Identify which cell holds the provided text, then report its [X, Y] central coordinate. 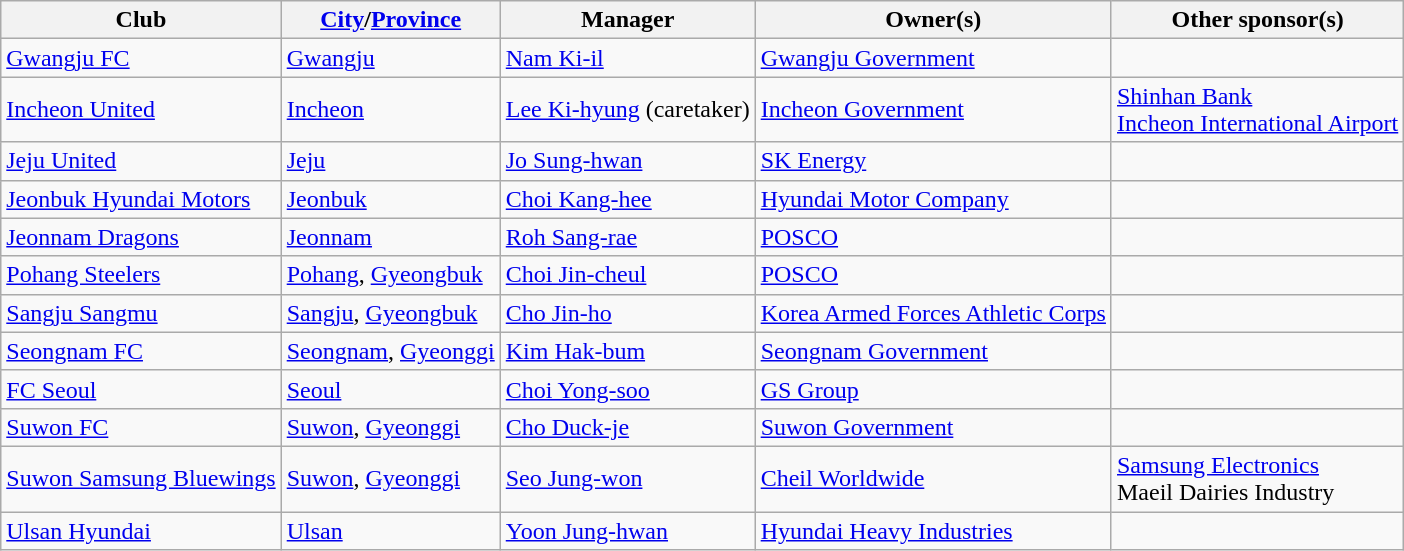
Other sponsor(s) [1257, 20]
Choi Kang-hee [628, 199]
Yoon Jung-hwan [628, 531]
Seongnam FC [141, 351]
Jeonbuk Hyundai Motors [141, 199]
Seo Jung-won [628, 478]
Sangju Sangmu [141, 313]
City/Province [390, 20]
Shinhan Bank Incheon International Airport [1257, 110]
Choi Jin-cheul [628, 275]
Nam Ki-il [628, 58]
Jeju United [141, 161]
Suwon FC [141, 427]
Gwangju FC [141, 58]
SK Energy [933, 161]
Hyundai Heavy Industries [933, 531]
Manager [628, 20]
Choi Yong-soo [628, 389]
Jeonbuk [390, 199]
Hyundai Motor Company [933, 199]
Jeju [390, 161]
Gwangju Government [933, 58]
Korea Armed Forces Athletic Corps [933, 313]
Lee Ki-hyung (caretaker) [628, 110]
Ulsan Hyundai [141, 531]
Jeonnam Dragons [141, 237]
Incheon [390, 110]
Jo Sung-hwan [628, 161]
GS Group [933, 389]
Kim Hak-bum [628, 351]
Jeonnam [390, 237]
Gwangju [390, 58]
Club [141, 20]
Samsung Electronics Maeil Dairies Industry [1257, 478]
Cho Duck-je [628, 427]
Cheil Worldwide [933, 478]
Incheon Government [933, 110]
Roh Sang-rae [628, 237]
Seoul [390, 389]
FC Seoul [141, 389]
Owner(s) [933, 20]
Pohang Steelers [141, 275]
Incheon United [141, 110]
Seongnam, Gyeonggi [390, 351]
Suwon Government [933, 427]
Suwon Samsung Bluewings [141, 478]
Ulsan [390, 531]
Sangju, Gyeongbuk [390, 313]
Seongnam Government [933, 351]
Pohang, Gyeongbuk [390, 275]
Cho Jin-ho [628, 313]
